Provide the [x, y] coordinate of the cell's center where the given text is located.  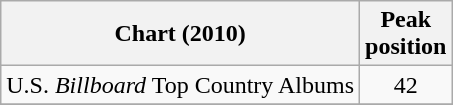
42 [406, 85]
U.S. Billboard Top Country Albums [180, 85]
Peak position [406, 34]
Chart (2010) [180, 34]
